Extract the [X, Y] coordinate from the center of the cell holding the provided text.  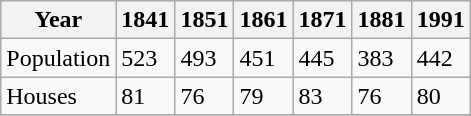
Year [58, 20]
Houses [58, 96]
Population [58, 58]
80 [440, 96]
1881 [382, 20]
83 [322, 96]
1871 [322, 20]
523 [146, 58]
383 [382, 58]
445 [322, 58]
1991 [440, 20]
81 [146, 96]
451 [264, 58]
1861 [264, 20]
79 [264, 96]
493 [204, 58]
1841 [146, 20]
1851 [204, 20]
442 [440, 58]
